Locate the cell with the specified text and output its [x, y] center coordinate. 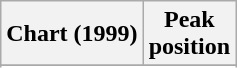
Chart (1999) [72, 34]
Peakposition [189, 34]
